Identify which cell holds the provided text, then report its (x, y) central coordinate. 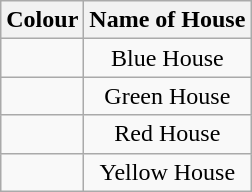
Name of House (168, 20)
Green House (168, 96)
Yellow House (168, 172)
Red House (168, 134)
Blue House (168, 58)
Colour (42, 20)
